Return the [x, y] coordinate for the center point of the cell that contains the specified text.  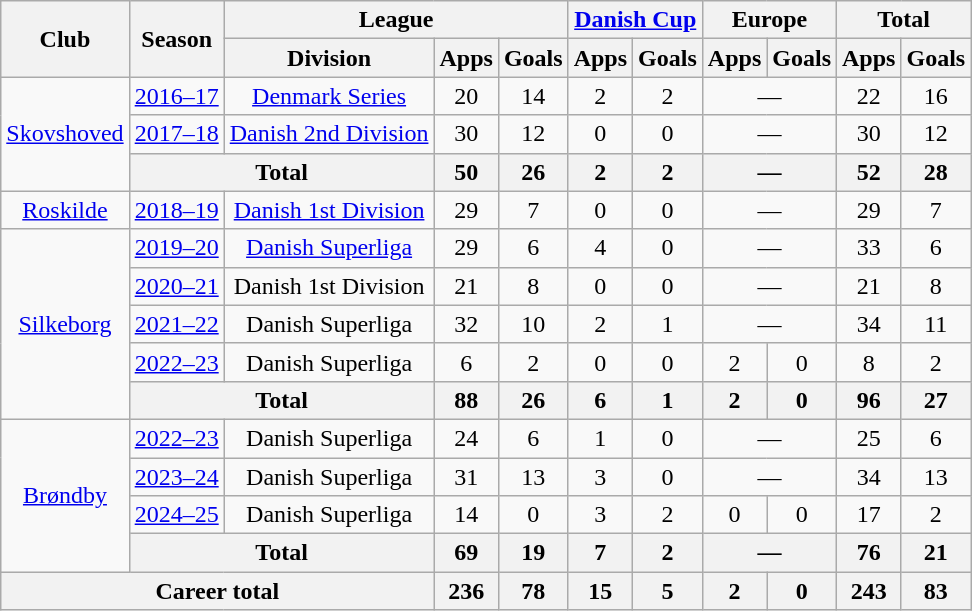
83 [936, 591]
Skovshoved [65, 134]
2023–24 [176, 477]
25 [869, 438]
10 [533, 324]
Season [176, 39]
Europe [769, 20]
2021–22 [176, 324]
19 [533, 553]
27 [936, 400]
Danish 2nd Division [329, 134]
2018–19 [176, 210]
16 [936, 96]
22 [869, 96]
50 [466, 172]
2024–25 [176, 515]
236 [466, 591]
2020–21 [176, 286]
52 [869, 172]
2016–17 [176, 96]
Career total [218, 591]
Club [65, 39]
5 [668, 591]
League [396, 20]
Silkeborg [65, 324]
31 [466, 477]
4 [600, 248]
Danish Cup [635, 20]
2019–20 [176, 248]
96 [869, 400]
76 [869, 553]
69 [466, 553]
Roskilde [65, 210]
Denmark Series [329, 96]
15 [600, 591]
88 [466, 400]
32 [466, 324]
Division [329, 58]
2017–18 [176, 134]
78 [533, 591]
24 [466, 438]
33 [869, 248]
Brøndby [65, 495]
17 [869, 515]
11 [936, 324]
20 [466, 96]
243 [869, 591]
28 [936, 172]
